For the text-containing cell, return its midpoint in [X, Y] coordinate format. 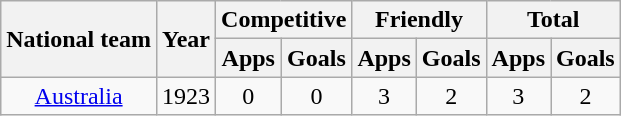
Australia [79, 96]
Competitive [284, 20]
Total [553, 20]
National team [79, 39]
1923 [186, 96]
Year [186, 39]
Friendly [419, 20]
